Provide the [X, Y] coordinate of the cell's center where the given text is located.  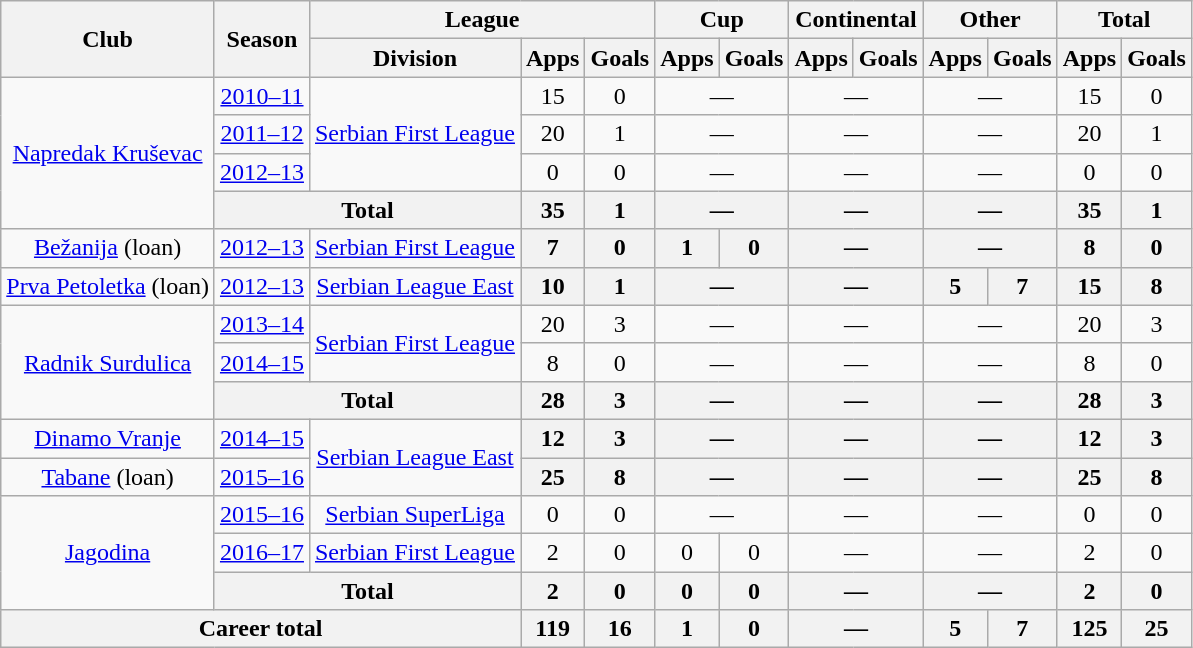
2013–14 [262, 324]
Bežanija (loan) [108, 248]
Napredak Kruševac [108, 153]
Other [990, 20]
Radnik Surdulica [108, 362]
Division [414, 58]
Prva Petoletka (loan) [108, 286]
2010–11 [262, 96]
Serbian SuperLiga [414, 515]
Dinamo Vranje [108, 438]
125 [1089, 629]
Jagodina [108, 553]
2016–17 [262, 553]
Cup [722, 20]
Season [262, 39]
Continental [856, 20]
119 [552, 629]
Career total [261, 629]
Club [108, 39]
10 [552, 286]
2011–12 [262, 134]
Tabane (loan) [108, 477]
16 [620, 629]
League [482, 20]
